Scan for the cell matching the given text and deliver its [x, y] coordinate at center. 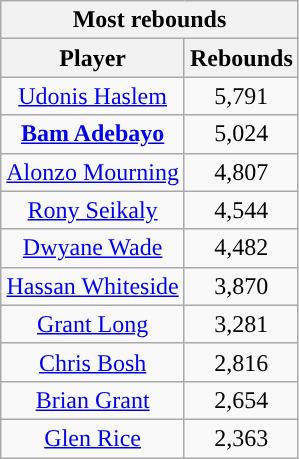
Glen Rice [93, 438]
5,791 [241, 96]
Grant Long [93, 324]
Most rebounds [150, 20]
5,024 [241, 134]
3,281 [241, 324]
Rebounds [241, 58]
Bam Adebayo [93, 134]
Player [93, 58]
Chris Bosh [93, 362]
2,816 [241, 362]
4,482 [241, 248]
Hassan Whiteside [93, 286]
3,870 [241, 286]
4,807 [241, 172]
Dwyane Wade [93, 248]
Udonis Haslem [93, 96]
2,654 [241, 400]
Rony Seikaly [93, 210]
Brian Grant [93, 400]
4,544 [241, 210]
Alonzo Mourning [93, 172]
2,363 [241, 438]
